Extract the (x, y) coordinate from the center of the cell holding the provided text.  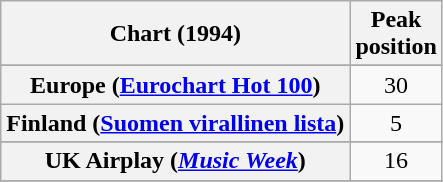
16 (396, 161)
30 (396, 85)
5 (396, 123)
Finland (Suomen virallinen lista) (176, 123)
Europe (Eurochart Hot 100) (176, 85)
UK Airplay (Music Week) (176, 161)
Chart (1994) (176, 34)
Peakposition (396, 34)
